Return [X, Y] of the center of cell containing provided text 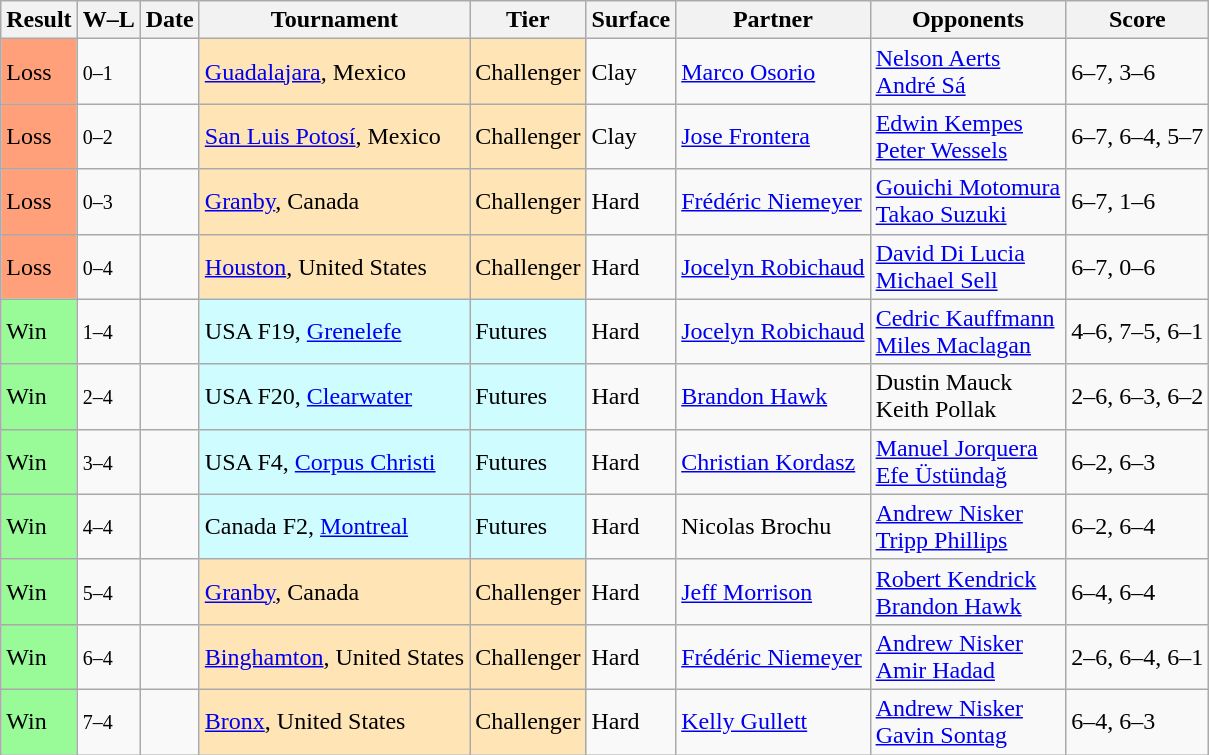
Nicolas Brochu [773, 526]
3–4 [108, 462]
USA F20, Clearwater [334, 396]
6–4 [108, 656]
2–6, 6–3, 6–2 [1138, 396]
6–7, 1–6 [1138, 202]
1–4 [108, 332]
Score [1138, 20]
Jeff Morrison [773, 592]
Dustin Mauck Keith Pollak [968, 396]
6–4, 6–4 [1138, 592]
Date [170, 20]
6–7, 6–4, 5–7 [1138, 136]
Binghamton, United States [334, 656]
Surface [631, 20]
Tier [528, 20]
Andrew Nisker Tripp Phillips [968, 526]
6–2, 6–4 [1138, 526]
6–7, 3–6 [1138, 72]
USA F4, Corpus Christi [334, 462]
4–6, 7–5, 6–1 [1138, 332]
6–4, 6–3 [1138, 722]
Manuel Jorquera Efe Üstündağ [968, 462]
0–1 [108, 72]
Opponents [968, 20]
0–4 [108, 266]
Edwin Kempes Peter Wessels [968, 136]
6–7, 0–6 [1138, 266]
Jose Frontera [773, 136]
Gouichi Motomura Takao Suzuki [968, 202]
0–3 [108, 202]
Canada F2, Montreal [334, 526]
Andrew Nisker Amir Hadad [968, 656]
7–4 [108, 722]
Houston, United States [334, 266]
6–2, 6–3 [1138, 462]
2–4 [108, 396]
Partner [773, 20]
5–4 [108, 592]
Bronx, United States [334, 722]
USA F19, Grenelefe [334, 332]
Result [39, 20]
W–L [108, 20]
Cedric Kauffmann Miles Maclagan [968, 332]
Kelly Gullett [773, 722]
Andrew Nisker Gavin Sontag [968, 722]
2–6, 6–4, 6–1 [1138, 656]
Tournament [334, 20]
Guadalajara, Mexico [334, 72]
Marco Osorio [773, 72]
0–2 [108, 136]
Robert Kendrick Brandon Hawk [968, 592]
Christian Kordasz [773, 462]
San Luis Potosí, Mexico [334, 136]
4–4 [108, 526]
Brandon Hawk [773, 396]
Nelson Aerts André Sá [968, 72]
David Di Lucia Michael Sell [968, 266]
